From the cell containing the given text, extract its center point as [X, Y] coordinate. 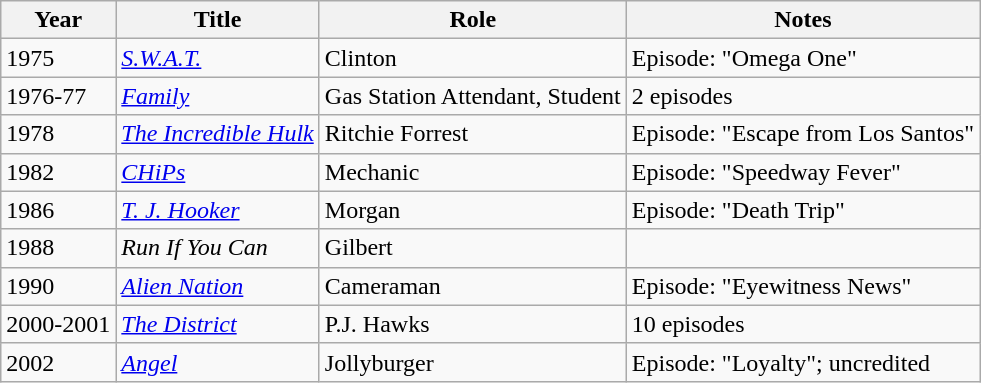
Episode: "Omega One" [802, 58]
T. J. Hooker [218, 210]
1990 [58, 286]
Mechanic [472, 172]
Notes [802, 20]
Episode: "Death Trip" [802, 210]
Family [218, 96]
Morgan [472, 210]
CHiPs [218, 172]
Angel [218, 362]
Episode: "Eyewitness News" [802, 286]
10 episodes [802, 324]
Run If You Can [218, 248]
Gas Station Attendant, Student [472, 96]
1978 [58, 134]
Role [472, 20]
Clinton [472, 58]
1976-77 [58, 96]
Episode: "Loyalty"; uncredited [802, 362]
Gilbert [472, 248]
Year [58, 20]
Episode: "Speedway Fever" [802, 172]
1975 [58, 58]
2 episodes [802, 96]
Jollyburger [472, 362]
2002 [58, 362]
Episode: "Escape from Los Santos" [802, 134]
The District [218, 324]
Title [218, 20]
P.J. Hawks [472, 324]
1986 [58, 210]
2000-2001 [58, 324]
Alien Nation [218, 286]
The Incredible Hulk [218, 134]
S.W.A.T. [218, 58]
1988 [58, 248]
Cameraman [472, 286]
Ritchie Forrest [472, 134]
1982 [58, 172]
